From the cell containing the given text, extract its center point as [x, y] coordinate. 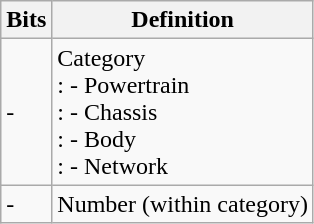
Definition [183, 20]
Number (within category) [183, 204]
Bits [26, 20]
Category: - Powertrain: - Chassis: - Body: - Network [183, 112]
